Provide the [X, Y] coordinate of the cell's center where the given text is located.  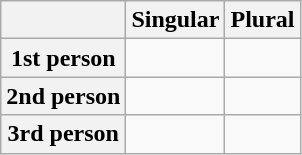
2nd person [64, 96]
3rd person [64, 134]
Singular [176, 20]
Plural [262, 20]
1st person [64, 58]
